Detect which cell encompasses the target text, then output its (x, y) center coordinate. 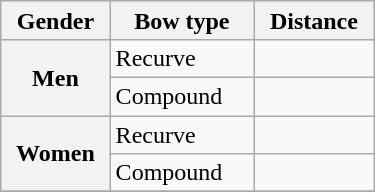
Bow type (182, 20)
Women (56, 154)
Gender (56, 20)
Distance (314, 20)
Men (56, 77)
